Extract the (X, Y) coordinate from the center of the cell holding the provided text.  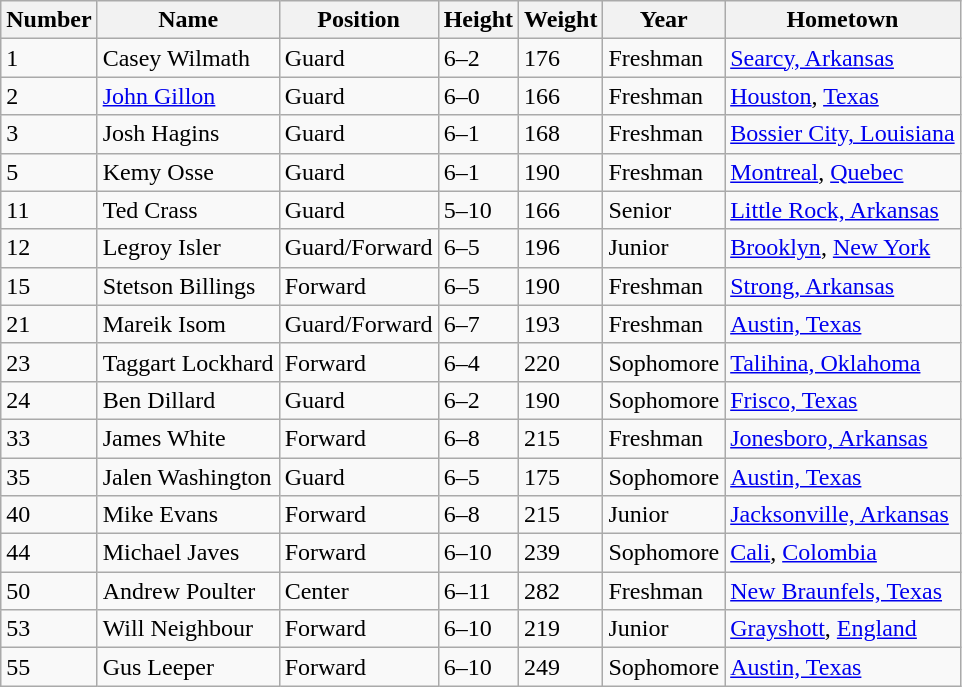
282 (561, 591)
6–0 (478, 96)
6–11 (478, 591)
44 (49, 553)
Josh Hagins (188, 134)
53 (49, 629)
55 (49, 667)
Talihina, Oklahoma (843, 362)
220 (561, 362)
33 (49, 438)
175 (561, 477)
1 (49, 58)
5 (49, 172)
James White (188, 438)
Weight (561, 20)
Mareik Isom (188, 324)
3 (49, 134)
239 (561, 553)
5–10 (478, 210)
Number (49, 20)
15 (49, 286)
New Braunfels, Texas (843, 591)
Year (664, 20)
Ted Crass (188, 210)
Height (478, 20)
Searcy, Arkansas (843, 58)
40 (49, 515)
193 (561, 324)
35 (49, 477)
Frisco, Texas (843, 400)
Gus Leeper (188, 667)
Andrew Poulter (188, 591)
196 (561, 248)
Little Rock, Arkansas (843, 210)
Senior (664, 210)
6–4 (478, 362)
Ben Dillard (188, 400)
219 (561, 629)
12 (49, 248)
Mike Evans (188, 515)
Stetson Billings (188, 286)
Hometown (843, 20)
Montreal, Quebec (843, 172)
249 (561, 667)
Kemy Osse (188, 172)
11 (49, 210)
Position (358, 20)
6–7 (478, 324)
John Gillon (188, 96)
Cali, Colombia (843, 553)
Taggart Lockhard (188, 362)
Jalen Washington (188, 477)
Will Neighbour (188, 629)
Brooklyn, New York (843, 248)
21 (49, 324)
Bossier City, Louisiana (843, 134)
Jacksonville, Arkansas (843, 515)
168 (561, 134)
Grayshott, England (843, 629)
23 (49, 362)
Michael Javes (188, 553)
50 (49, 591)
Legroy Isler (188, 248)
Name (188, 20)
Casey Wilmath (188, 58)
Center (358, 591)
Houston, Texas (843, 96)
Jonesboro, Arkansas (843, 438)
Strong, Arkansas (843, 286)
2 (49, 96)
24 (49, 400)
176 (561, 58)
